Return the [X, Y] coordinate for the center point of the cell that contains the specified text.  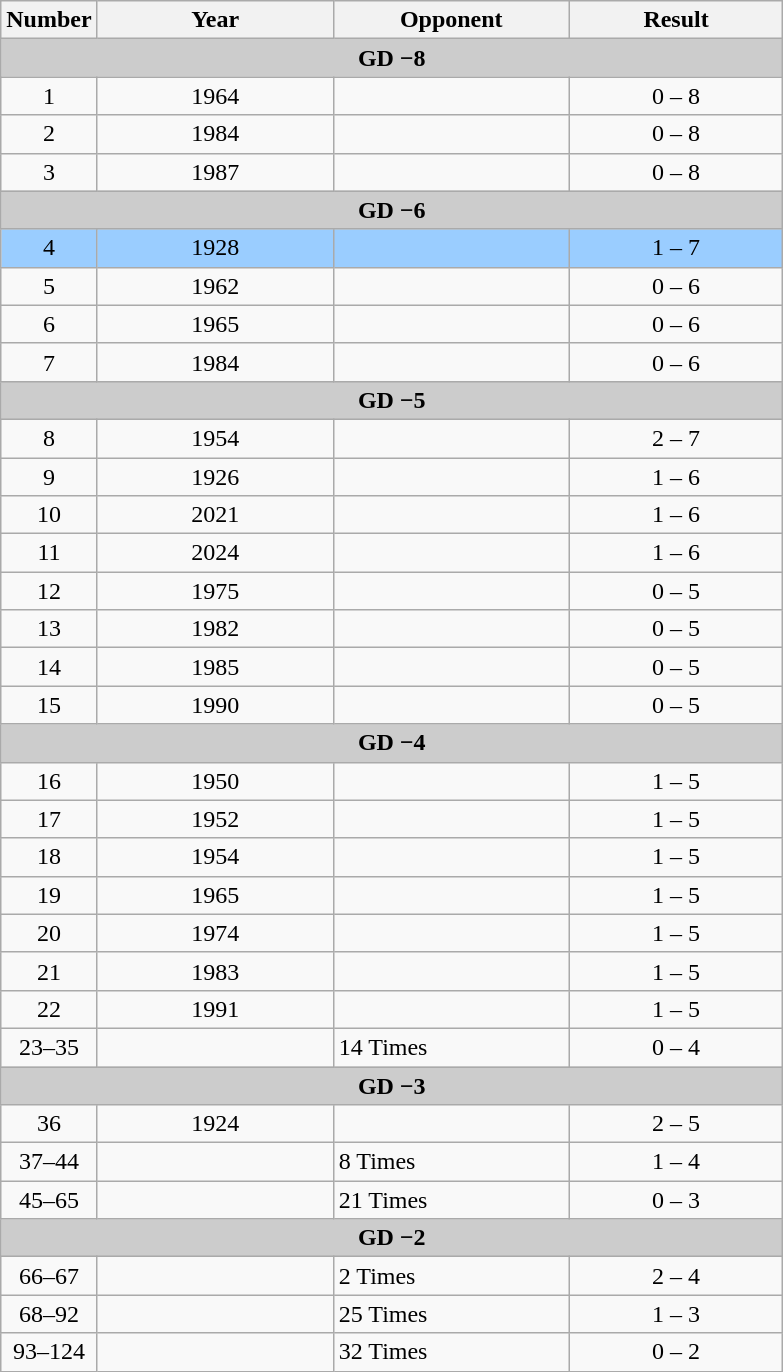
25 Times [451, 1314]
13 [49, 629]
1 [49, 96]
2 – 7 [676, 438]
2 – 5 [676, 1124]
1982 [215, 629]
3 [49, 172]
93–124 [49, 1352]
20 [49, 933]
1987 [215, 172]
8 Times [451, 1162]
1950 [215, 781]
GD −4 [392, 743]
18 [49, 857]
8 [49, 438]
6 [49, 324]
36 [49, 1124]
1975 [215, 591]
4 [49, 248]
GD −2 [392, 1238]
1 – 3 [676, 1314]
21 Times [451, 1200]
1 – 4 [676, 1162]
1924 [215, 1124]
1962 [215, 286]
0 – 4 [676, 1047]
1926 [215, 477]
Year [215, 20]
Opponent [451, 20]
2021 [215, 515]
19 [49, 895]
14 Times [451, 1047]
14 [49, 667]
GD −8 [392, 58]
1974 [215, 933]
17 [49, 819]
37–44 [49, 1162]
2024 [215, 553]
16 [49, 781]
GD −5 [392, 400]
2 [49, 134]
1964 [215, 96]
7 [49, 362]
2 – 4 [676, 1276]
Result [676, 20]
10 [49, 515]
45–65 [49, 1200]
11 [49, 553]
1985 [215, 667]
5 [49, 286]
1952 [215, 819]
Number [49, 20]
1983 [215, 971]
GD −3 [392, 1085]
21 [49, 971]
0 – 2 [676, 1352]
GD −6 [392, 210]
1990 [215, 705]
15 [49, 705]
2 Times [451, 1276]
1 – 7 [676, 248]
12 [49, 591]
1928 [215, 248]
23–35 [49, 1047]
9 [49, 477]
0 – 3 [676, 1200]
22 [49, 1009]
68–92 [49, 1314]
1991 [215, 1009]
32 Times [451, 1352]
66–67 [49, 1276]
